Return [x, y] of the center of cell containing provided text 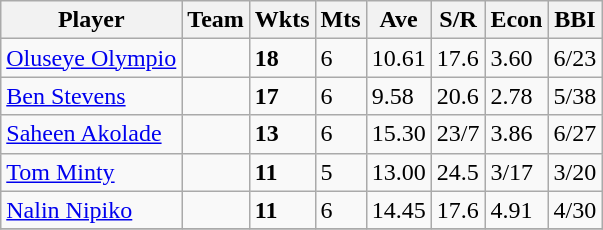
BBI [575, 20]
Player [92, 20]
15.30 [398, 134]
13 [282, 134]
Ave [398, 20]
23/7 [458, 134]
20.6 [458, 96]
3/20 [575, 172]
3/17 [516, 172]
5/38 [575, 96]
24.5 [458, 172]
9.58 [398, 96]
5 [340, 172]
13.00 [398, 172]
Tom Minty [92, 172]
3.86 [516, 134]
Team [216, 20]
2.78 [516, 96]
17 [282, 96]
S/R [458, 20]
4/30 [575, 210]
4.91 [516, 210]
Ben Stevens [92, 96]
Mts [340, 20]
Oluseye Olympio [92, 58]
Econ [516, 20]
Saheen Akolade [92, 134]
18 [282, 58]
3.60 [516, 58]
14.45 [398, 210]
Nalin Nipiko [92, 210]
Wkts [282, 20]
10.61 [398, 58]
6/27 [575, 134]
6/23 [575, 58]
